From the cell containing the given text, extract its center point as [x, y] coordinate. 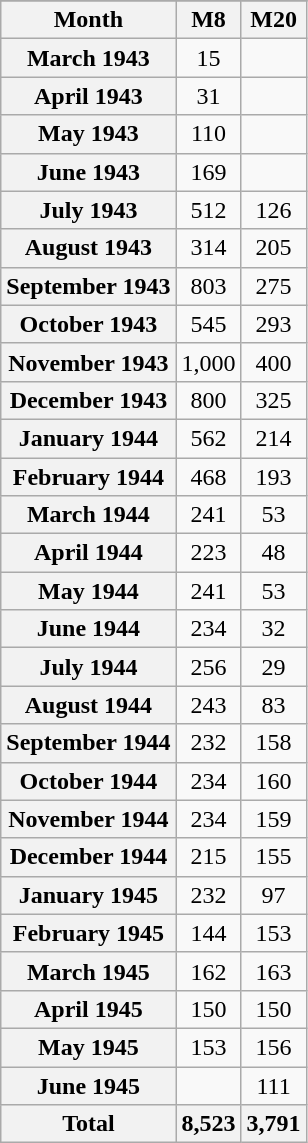
December 1944 [88, 857]
562 [208, 438]
February 1945 [88, 933]
293 [274, 324]
223 [208, 553]
October 1944 [88, 781]
M8 [208, 20]
December 1943 [88, 400]
110 [208, 134]
111 [274, 1085]
512 [208, 210]
April 1945 [88, 1009]
April 1944 [88, 553]
M20 [274, 20]
Month [88, 20]
97 [274, 895]
243 [208, 705]
1,000 [208, 362]
156 [274, 1047]
July 1944 [88, 667]
325 [274, 400]
April 1943 [88, 96]
155 [274, 857]
159 [274, 819]
158 [274, 743]
256 [208, 667]
November 1943 [88, 362]
29 [274, 667]
February 1944 [88, 477]
144 [208, 933]
October 1943 [88, 324]
162 [208, 971]
169 [208, 172]
September 1944 [88, 743]
214 [274, 438]
March 1943 [88, 58]
126 [274, 210]
March 1944 [88, 515]
May 1943 [88, 134]
November 1944 [88, 819]
275 [274, 286]
15 [208, 58]
March 1945 [88, 971]
205 [274, 248]
August 1943 [88, 248]
400 [274, 362]
32 [274, 629]
May 1944 [88, 591]
48 [274, 553]
314 [208, 248]
May 1945 [88, 1047]
193 [274, 477]
468 [208, 477]
83 [274, 705]
June 1944 [88, 629]
215 [208, 857]
January 1945 [88, 895]
31 [208, 96]
January 1944 [88, 438]
June 1945 [88, 1085]
545 [208, 324]
800 [208, 400]
163 [274, 971]
August 1944 [88, 705]
June 1943 [88, 172]
803 [208, 286]
8,523 [208, 1124]
160 [274, 781]
September 1943 [88, 286]
3,791 [274, 1124]
July 1943 [88, 210]
Total [88, 1124]
